Return the [X, Y] coordinate for the center point of the cell that contains the specified text.  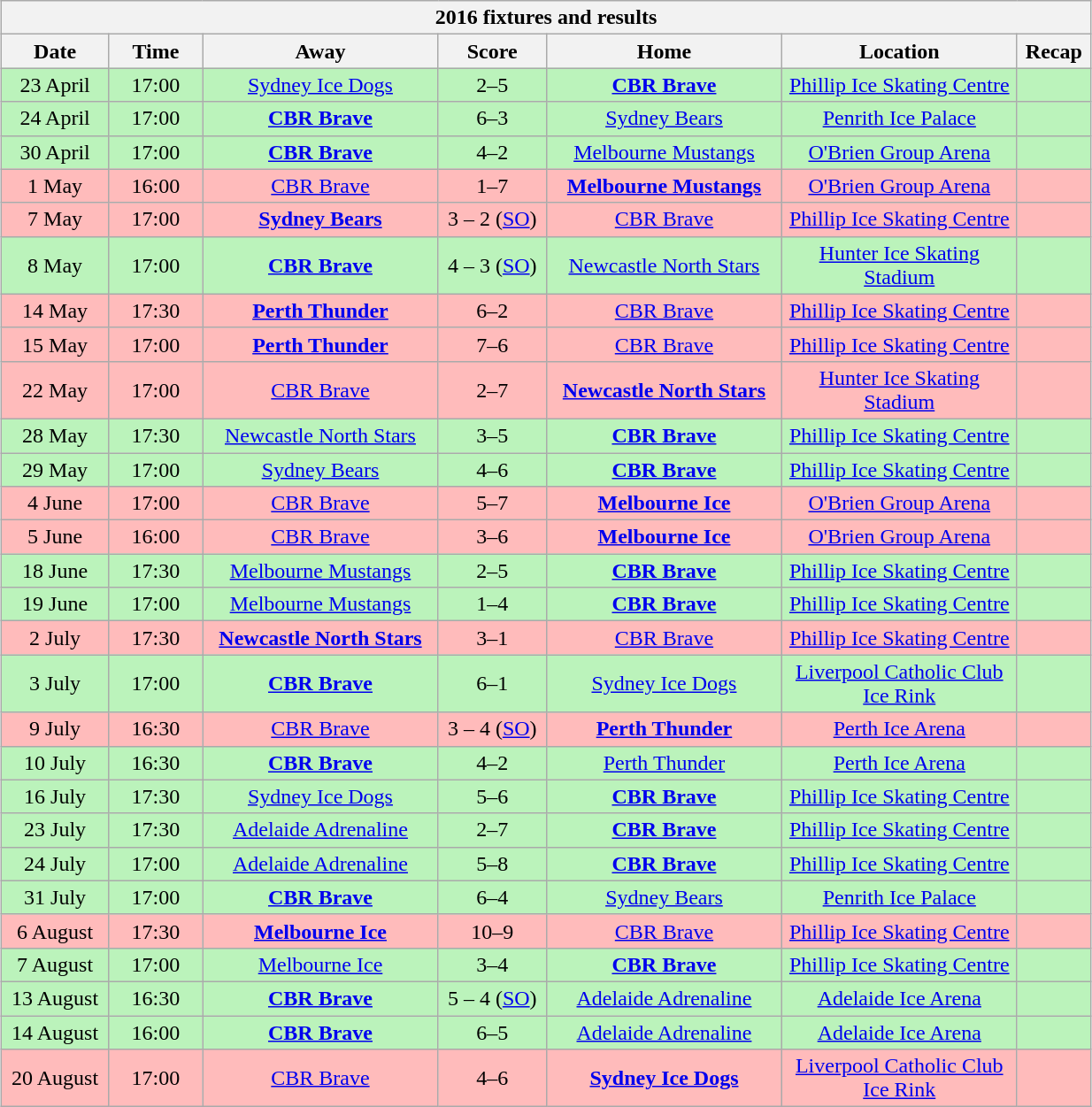
Recap [1053, 51]
30 April [55, 152]
Home [665, 51]
Location [899, 51]
29 May [55, 470]
Score [492, 51]
6–2 [492, 311]
3–1 [492, 638]
10–9 [492, 931]
14 August [55, 1033]
1–4 [492, 604]
6–3 [492, 119]
6–1 [492, 683]
15 May [55, 344]
19 June [55, 604]
5 – 4 (SO) [492, 998]
7 August [55, 965]
Date [55, 51]
8 May [55, 265]
23 April [55, 85]
5–6 [492, 796]
3 July [55, 683]
18 June [55, 571]
20 August [55, 1078]
1–7 [492, 186]
5 June [55, 537]
16 July [55, 796]
10 July [55, 763]
24 July [55, 864]
23 July [55, 830]
4 – 3 (SO) [492, 265]
5–7 [492, 504]
31 July [55, 897]
9 July [55, 729]
7–6 [492, 344]
Away [320, 51]
5–8 [492, 864]
6 August [55, 931]
24 April [55, 119]
22 May [55, 389]
6–5 [492, 1033]
2016 fixtures and results [547, 18]
14 May [55, 311]
Time [156, 51]
7 May [55, 219]
3 – 4 (SO) [492, 729]
28 May [55, 435]
4 June [55, 504]
1 May [55, 186]
3–4 [492, 965]
3–6 [492, 537]
3–5 [492, 435]
2 July [55, 638]
6–4 [492, 897]
13 August [55, 998]
3 – 2 (SO) [492, 219]
